Determine the [X, Y] coordinate at the center of the cell enclosing the given text.  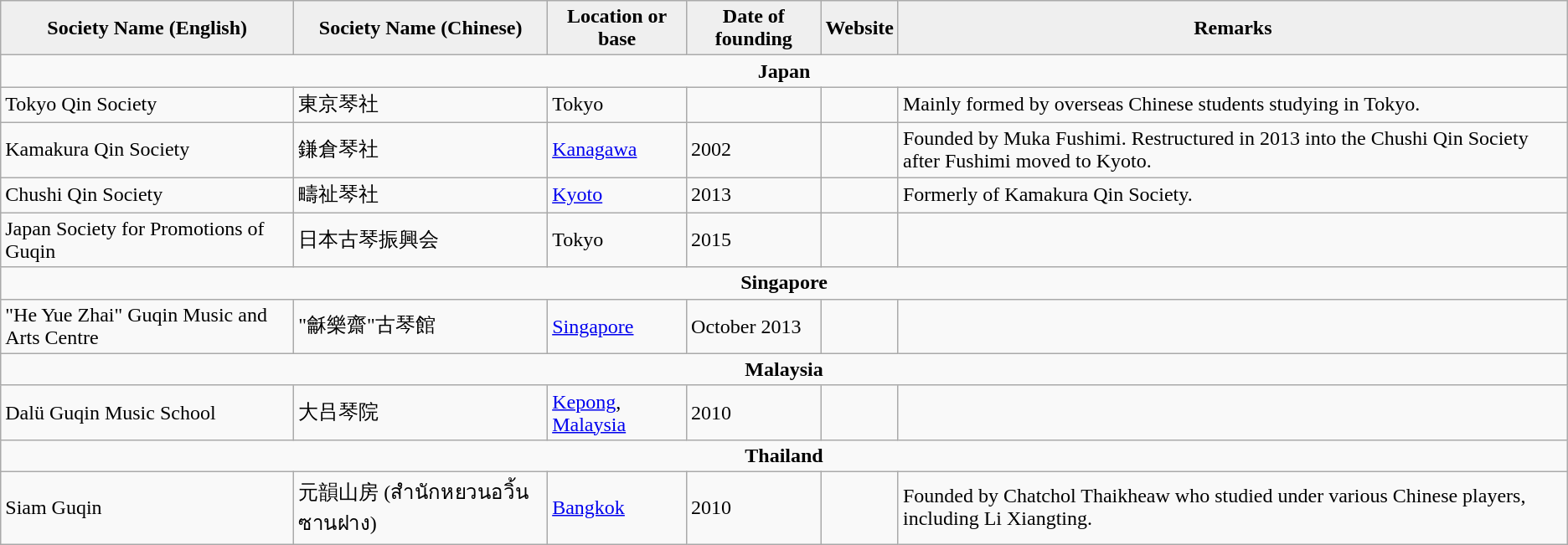
Remarks [1233, 28]
Founded by Muka Fushimi. Restructured in 2013 into the Chushi Qin Society after Fushimi moved to Kyoto. [1233, 149]
2013 [754, 196]
Kanagawa [617, 149]
"He Yue Zhai" Guqin Music and Arts Centre [147, 326]
Japan Society for Promotions of Guqin [147, 239]
東京琴社 [420, 105]
Date of founding [754, 28]
鎌倉琴社 [420, 149]
元韻山房 (สำนักหยวนอวิ้นซานฝาง) [420, 507]
Formerly of Kamakura Qin Society. [1233, 196]
大吕琴院 [420, 412]
Dalü Guqin Music School [147, 412]
"龢樂齋"古琴館 [420, 326]
Society Name (Chinese) [420, 28]
2015 [754, 239]
2002 [754, 149]
Location or base [617, 28]
Kamakura Qin Society [147, 149]
Kyoto [617, 196]
Founded by Chatchol Thaikheaw who studied under various Chinese players, including Li Xiangting. [1233, 507]
Website [859, 28]
Japan [784, 71]
日本古琴振興会 [420, 239]
疇祉琴社 [420, 196]
Malaysia [784, 369]
Tokyo Qin Society [147, 105]
Bangkok [617, 507]
Mainly formed by overseas Chinese students studying in Tokyo. [1233, 105]
Thailand [784, 455]
Kepong, Malaysia [617, 412]
Society Name (English) [147, 28]
Siam Guqin [147, 507]
Chushi Qin Society [147, 196]
October 2013 [754, 326]
